Determine the [x, y] coordinate at the center of the cell enclosing the given text.  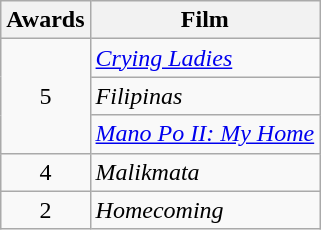
5 [46, 96]
Mano Po II: My Home [205, 134]
2 [46, 210]
Malikmata [205, 172]
Awards [46, 20]
Film [205, 20]
Filipinas [205, 96]
Crying Ladies [205, 58]
Homecoming [205, 210]
4 [46, 172]
